Locate the cell with the specified text and output its (x, y) center coordinate. 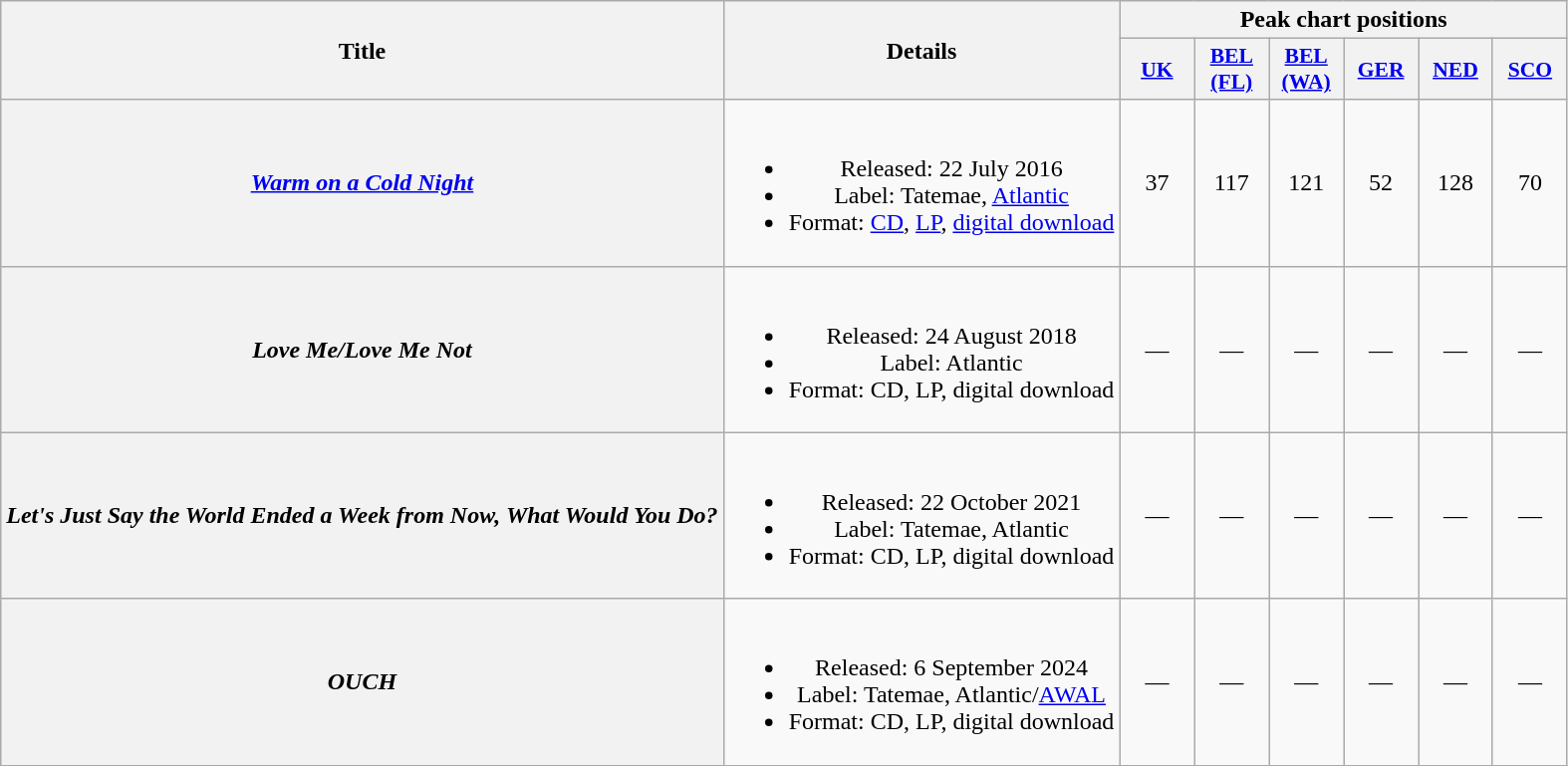
37 (1158, 183)
117 (1231, 183)
BEL(FL) (1231, 70)
NED (1456, 70)
Title (363, 50)
52 (1381, 183)
GER (1381, 70)
Released: 22 July 2016Label: Tatemae, AtlanticFormat: CD, LP, digital download (921, 183)
Warm on a Cold Night (363, 183)
OUCH (363, 681)
SCO (1530, 70)
70 (1530, 183)
BEL(WA) (1307, 70)
Love Me/Love Me Not (363, 349)
Released: 24 August 2018Label: AtlanticFormat: CD, LP, digital download (921, 349)
Let's Just Say the World Ended a Week from Now, What Would You Do? (363, 516)
128 (1456, 183)
121 (1307, 183)
Details (921, 50)
Released: 6 September 2024Label: Tatemae, Atlantic/AWALFormat: CD, LP, digital download (921, 681)
Released: 22 October 2021Label: Tatemae, AtlanticFormat: CD, LP, digital download (921, 516)
Peak chart positions (1343, 20)
UK (1158, 70)
